For the text-containing cell, return its midpoint in (x, y) coordinate format. 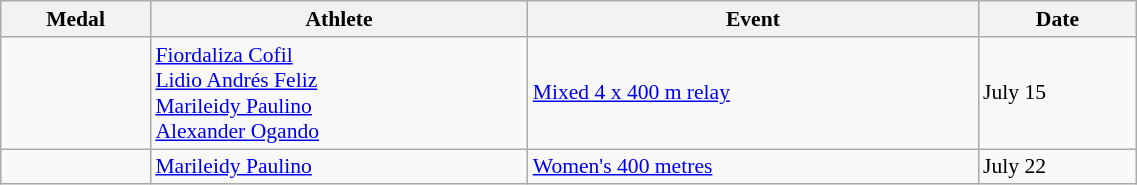
Medal (76, 19)
Event (753, 19)
Marileidy Paulino (338, 167)
July 22 (1058, 167)
Date (1058, 19)
Fiordaliza CofilLidio Andrés FelizMarileidy PaulinoAlexander Ogando (338, 93)
July 15 (1058, 93)
Women's 400 metres (753, 167)
Athlete (338, 19)
Mixed 4 x 400 m relay (753, 93)
